Determine the (X, Y) coordinate at the center of the cell enclosing the given text.  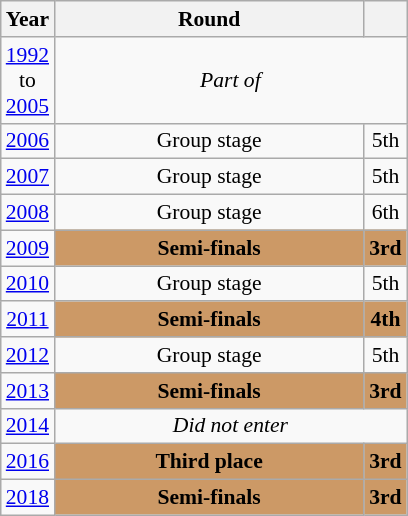
2016 (28, 462)
4th (386, 320)
2009 (28, 248)
6th (386, 213)
2018 (28, 498)
2014 (28, 426)
Third place (209, 462)
Did not enter (230, 426)
2006 (28, 141)
2011 (28, 320)
2013 (28, 391)
Round (209, 19)
1992to2005 (28, 80)
2007 (28, 177)
2012 (28, 355)
Year (28, 19)
2008 (28, 213)
2010 (28, 284)
Part of (230, 80)
